For the text-containing cell, return its midpoint in [x, y] coordinate format. 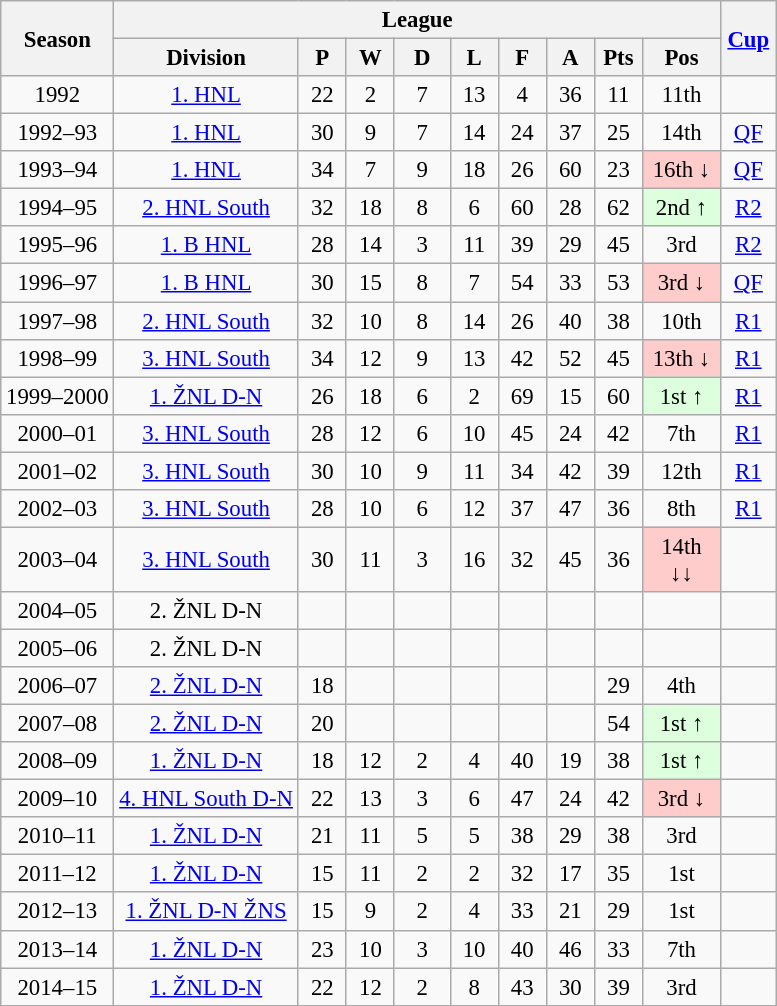
2001–02 [58, 471]
1996–97 [58, 283]
35 [618, 874]
1992 [58, 95]
Pts [618, 58]
20 [322, 724]
1995–96 [58, 245]
1998–99 [58, 358]
4th [681, 686]
F [522, 58]
League [418, 20]
2003–04 [58, 560]
1999–2000 [58, 396]
2005–06 [58, 648]
2014–15 [58, 987]
13th ↓ [681, 358]
1993–94 [58, 170]
2004–05 [58, 611]
D [422, 58]
2011–12 [58, 874]
2000–01 [58, 433]
62 [618, 208]
11th [681, 95]
53 [618, 283]
1994–95 [58, 208]
2013–14 [58, 949]
25 [618, 133]
1997–98 [58, 321]
Cup [749, 38]
10th [681, 321]
2002–03 [58, 509]
52 [570, 358]
19 [570, 761]
4. HNL South D-N [206, 799]
46 [570, 949]
2009–10 [58, 799]
1. ŽNL D-N ŽNS [206, 912]
2006–07 [58, 686]
2007–08 [58, 724]
12th [681, 471]
P [322, 58]
Season [58, 38]
L [474, 58]
16th ↓ [681, 170]
A [570, 58]
43 [522, 987]
2010–11 [58, 836]
Pos [681, 58]
14th [681, 133]
14th ↓↓ [681, 560]
8th [681, 509]
W [370, 58]
Division [206, 58]
1992–93 [58, 133]
69 [522, 396]
16 [474, 560]
2nd ↑ [681, 208]
2012–13 [58, 912]
2008–09 [58, 761]
17 [570, 874]
